Scan for the cell matching the given text and deliver its [x, y] coordinate at center. 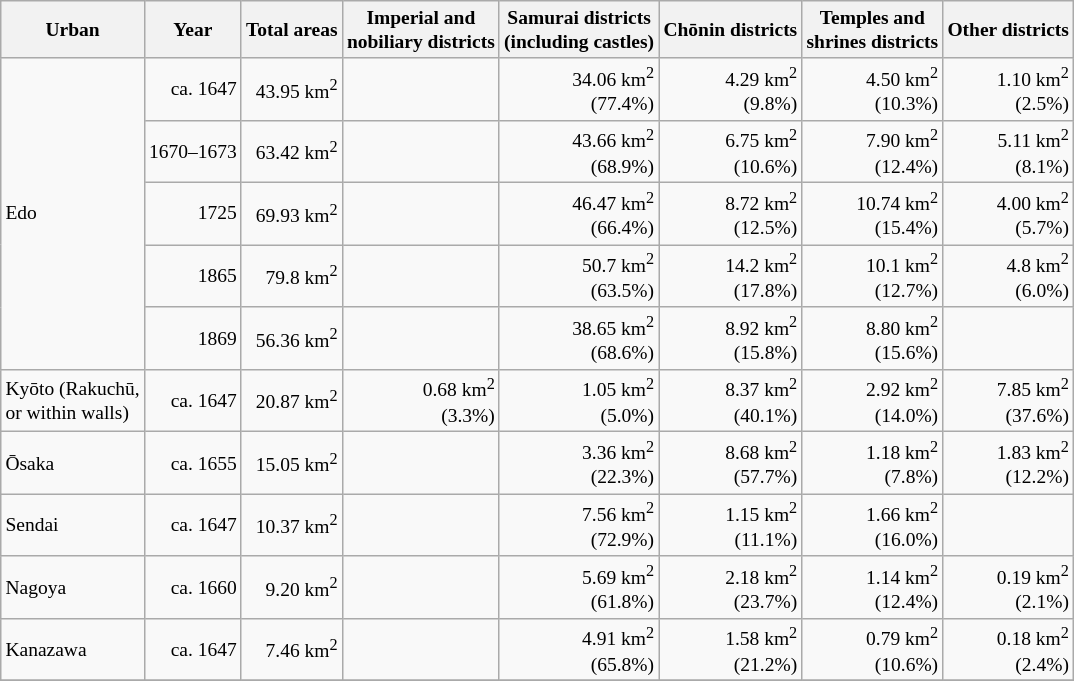
4.8 km2(6.0%) [1008, 276]
5.69 km2(61.8%) [578, 587]
Kanazawa [73, 649]
1869 [192, 338]
1.18 km2(7.8%) [872, 463]
1.83 km2(12.2%) [1008, 463]
ca. 1655 [192, 463]
8.72 km2(12.5%) [730, 214]
Sendai [73, 525]
Nagoya [73, 587]
Samurai districts(including castles) [578, 30]
10.1 km2(12.7%) [872, 276]
4.29 km2(9.8%) [730, 89]
1.15 km2(11.1%) [730, 525]
1.05 km2(5.0%) [578, 400]
3.36 km2(22.3%) [578, 463]
8.68 km2(57.7%) [730, 463]
56.36 km2 [292, 338]
15.05 km2 [292, 463]
1.66 km2(16.0%) [872, 525]
79.8 km2 [292, 276]
63.42 km2 [292, 151]
1670–1673 [192, 151]
Temples andshrines districts [872, 30]
1.58 km2(21.2%) [730, 649]
50.7 km2(63.5%) [578, 276]
7.46 km2 [292, 649]
Ōsaka [73, 463]
10.74 km2(15.4%) [872, 214]
10.37 km2 [292, 525]
Year [192, 30]
Imperial andnobiliary districts [420, 30]
1.14 km2(12.4%) [872, 587]
5.11 km2(8.1%) [1008, 151]
1865 [192, 276]
0.68 km2(3.3%) [420, 400]
2.18 km2(23.7%) [730, 587]
Urban [73, 30]
Chōnin districts [730, 30]
4.50 km2(10.3%) [872, 89]
34.06 km2(77.4%) [578, 89]
9.20 km2 [292, 587]
14.2 km2(17.8%) [730, 276]
8.37 km2(40.1%) [730, 400]
7.56 km2(72.9%) [578, 525]
Total areas [292, 30]
6.75 km2(10.6%) [730, 151]
8.80 km2(15.6%) [872, 338]
4.91 km2(65.8%) [578, 649]
ca. 1660 [192, 587]
Edo [73, 214]
1725 [192, 214]
4.00 km2(5.7%) [1008, 214]
Other districts [1008, 30]
43.66 km2(68.9%) [578, 151]
7.85 km2(37.6%) [1008, 400]
0.18 km2(2.4%) [1008, 649]
0.19 km2(2.1%) [1008, 587]
46.47 km2(66.4%) [578, 214]
2.92 km2(14.0%) [872, 400]
69.93 km2 [292, 214]
0.79 km2(10.6%) [872, 649]
8.92 km2(15.8%) [730, 338]
20.87 km2 [292, 400]
7.90 km2(12.4%) [872, 151]
43.95 km2 [292, 89]
Kyōto (Rakuchū,or within walls) [73, 400]
1.10 km2(2.5%) [1008, 89]
38.65 km2(68.6%) [578, 338]
